Pinpoint the cell where the given text exists, returning its (x, y) midpoint coordinate. 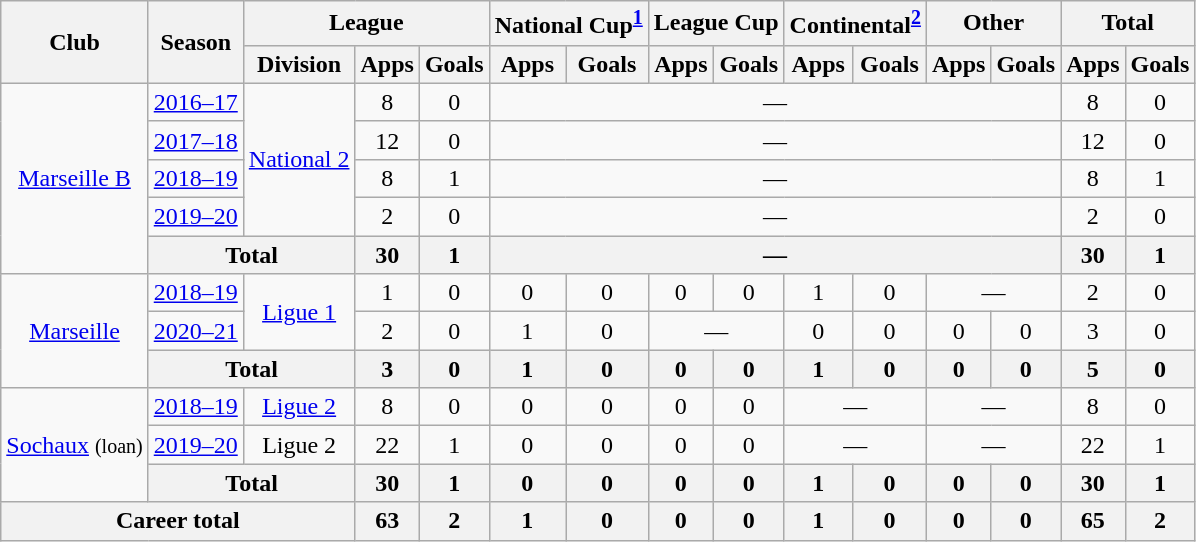
2017–18 (196, 140)
National 2 (299, 159)
Season (196, 42)
Marseille B (74, 178)
League (366, 24)
5 (1093, 369)
Club (74, 42)
Sochaux (loan) (74, 445)
65 (1093, 521)
League Cup (716, 24)
Career total (178, 521)
National Cup1 (568, 24)
2020–21 (196, 331)
Division (299, 64)
2016–17 (196, 102)
63 (387, 521)
Ligue 1 (299, 312)
Continental2 (855, 24)
Other (993, 24)
Marseille (74, 331)
